Return (x, y) of the center of cell containing provided text 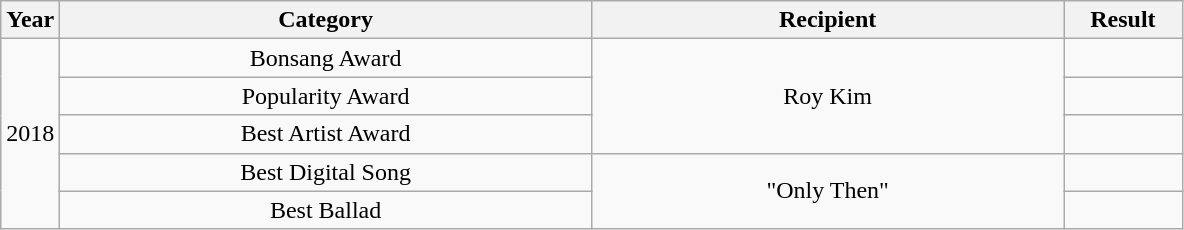
Category (326, 20)
Bonsang Award (326, 58)
Popularity Award (326, 96)
Best Artist Award (326, 134)
Roy Kim (827, 96)
Best Ballad (326, 210)
"Only Then" (827, 191)
Recipient (827, 20)
Result (1123, 20)
2018 (30, 134)
Year (30, 20)
Best Digital Song (326, 172)
